Detect which cell encompasses the target text, then output its [X, Y] center coordinate. 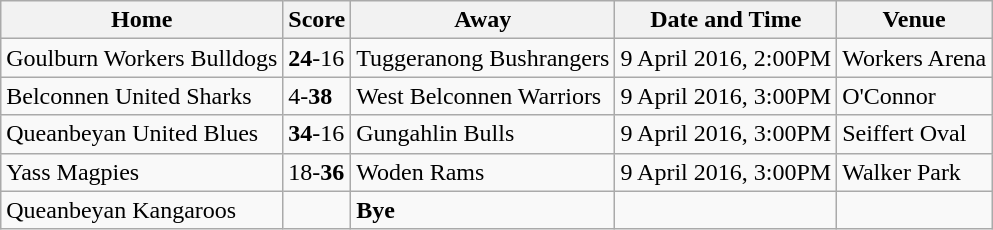
18-36 [317, 172]
Score [317, 20]
Bye [483, 210]
Gungahlin Bulls [483, 134]
Venue [914, 20]
34-16 [317, 134]
Queanbeyan Kangaroos [142, 210]
Goulburn Workers Bulldogs [142, 58]
Belconnen United Sharks [142, 96]
4-38 [317, 96]
West Belconnen Warriors [483, 96]
24-16 [317, 58]
O'Connor [914, 96]
Walker Park [914, 172]
Date and Time [726, 20]
Tuggeranong Bushrangers [483, 58]
Woden Rams [483, 172]
9 April 2016, 2:00PM [726, 58]
Yass Magpies [142, 172]
Away [483, 20]
Home [142, 20]
Workers Arena [914, 58]
Seiffert Oval [914, 134]
Queanbeyan United Blues [142, 134]
